Identify which cell holds the provided text, then report its [x, y] central coordinate. 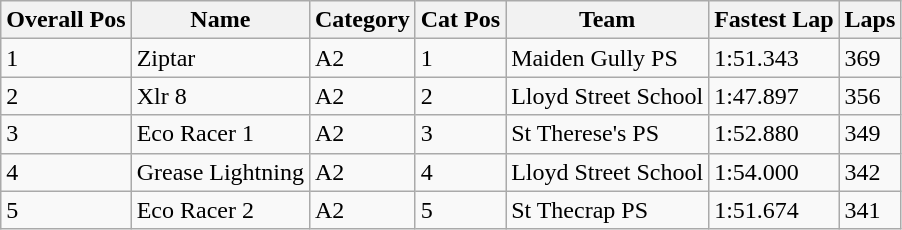
St Therese's PS [608, 134]
Cat Pos [460, 20]
1:47.897 [774, 96]
369 [870, 58]
Category [362, 20]
St Thecrap PS [608, 210]
356 [870, 96]
Ziptar [220, 58]
Xlr 8 [220, 96]
Team [608, 20]
1:54.000 [774, 172]
Laps [870, 20]
341 [870, 210]
1:51.343 [774, 58]
Eco Racer 1 [220, 134]
349 [870, 134]
1:51.674 [774, 210]
1:52.880 [774, 134]
Name [220, 20]
Eco Racer 2 [220, 210]
342 [870, 172]
Overall Pos [66, 20]
Maiden Gully PS [608, 58]
Grease Lightning [220, 172]
Fastest Lap [774, 20]
